From the cell containing the given text, extract its center point as (x, y) coordinate. 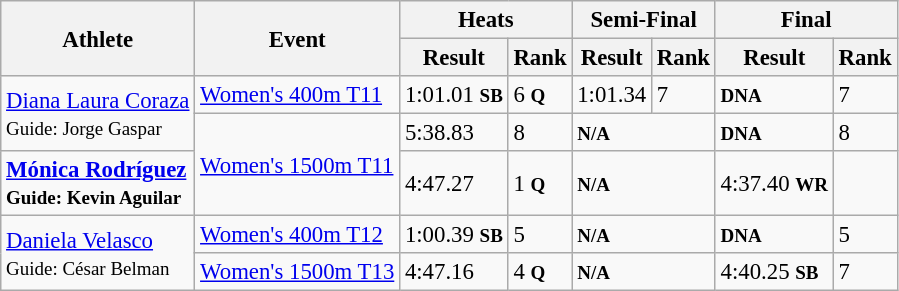
5:38.83 (454, 133)
Final (806, 20)
Heats (486, 20)
4:37.40 WR (774, 184)
Mónica RodríguezGuide: Kevin Aguilar (98, 184)
1:01.01 SB (454, 95)
6 Q (540, 95)
Semi-Final (644, 20)
Women's 400m T12 (298, 235)
Daniela VelascoGuide: César Belman (98, 254)
Event (298, 38)
1:00.39 SB (454, 235)
Athlete (98, 38)
1 Q (540, 184)
Women's 400m T11 (298, 95)
4:47.27 (454, 184)
Women's 1500m T11 (298, 165)
1:01.34 (612, 95)
Diana Laura CorazaGuide: Jorge Gaspar (98, 114)
